For the text-containing cell, return its midpoint in (x, y) coordinate format. 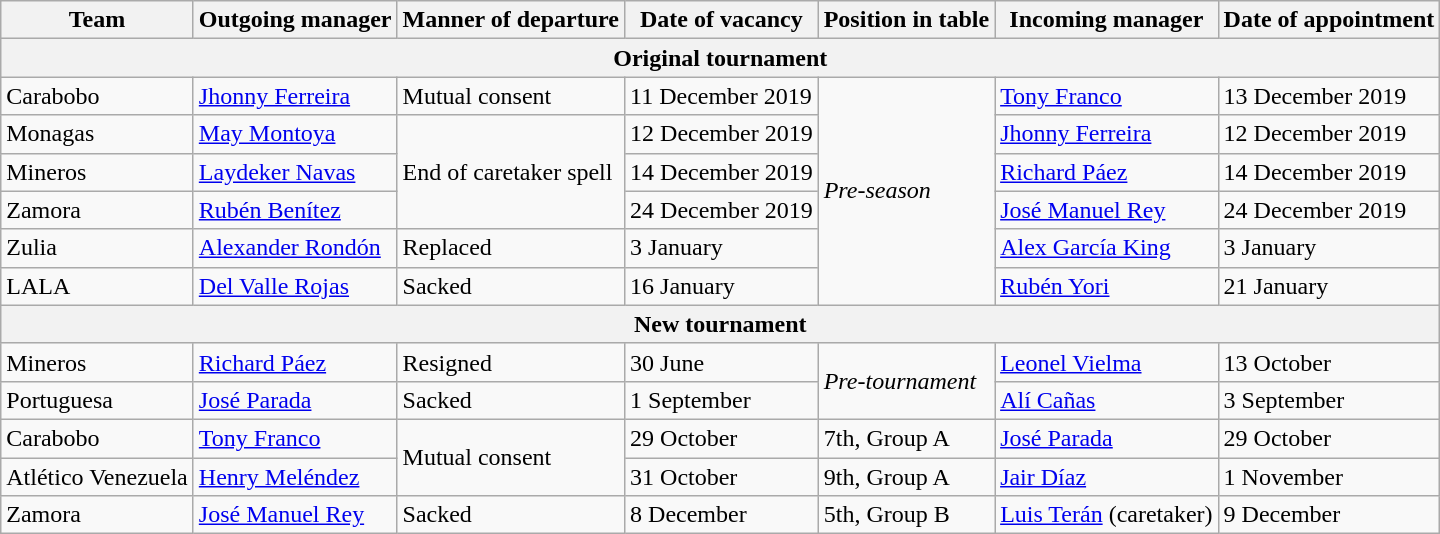
New tournament (720, 324)
21 January (1329, 286)
Laydeker Navas (295, 172)
Date of appointment (1329, 20)
Manner of departure (510, 20)
11 December 2019 (722, 96)
5th, Group B (906, 515)
13 December 2019 (1329, 96)
Jair Díaz (1106, 477)
Portuguesa (98, 400)
Rubén Yori (1106, 286)
Replaced (510, 248)
Atlético Venezuela (98, 477)
Team (98, 20)
9th, Group A (906, 477)
Position in table (906, 20)
Alexander Rondón (295, 248)
3 September (1329, 400)
Outgoing manager (295, 20)
9 December (1329, 515)
Monagas (98, 134)
Alex García King (1106, 248)
Luis Terán (caretaker) (1106, 515)
Resigned (510, 362)
31 October (722, 477)
Pre-tournament (906, 381)
7th, Group A (906, 438)
May Montoya (295, 134)
Alí Cañas (1106, 400)
16 January (722, 286)
Henry Meléndez (295, 477)
Pre-season (906, 191)
LALA (98, 286)
Rubén Benítez (295, 210)
Zulia (98, 248)
1 September (722, 400)
Del Valle Rojas (295, 286)
Incoming manager (1106, 20)
8 December (722, 515)
End of caretaker spell (510, 172)
Leonel Vielma (1106, 362)
Date of vacancy (722, 20)
Original tournament (720, 58)
13 October (1329, 362)
1 November (1329, 477)
30 June (722, 362)
